Provide the [X, Y] coordinate of the cell's center where the given text is located.  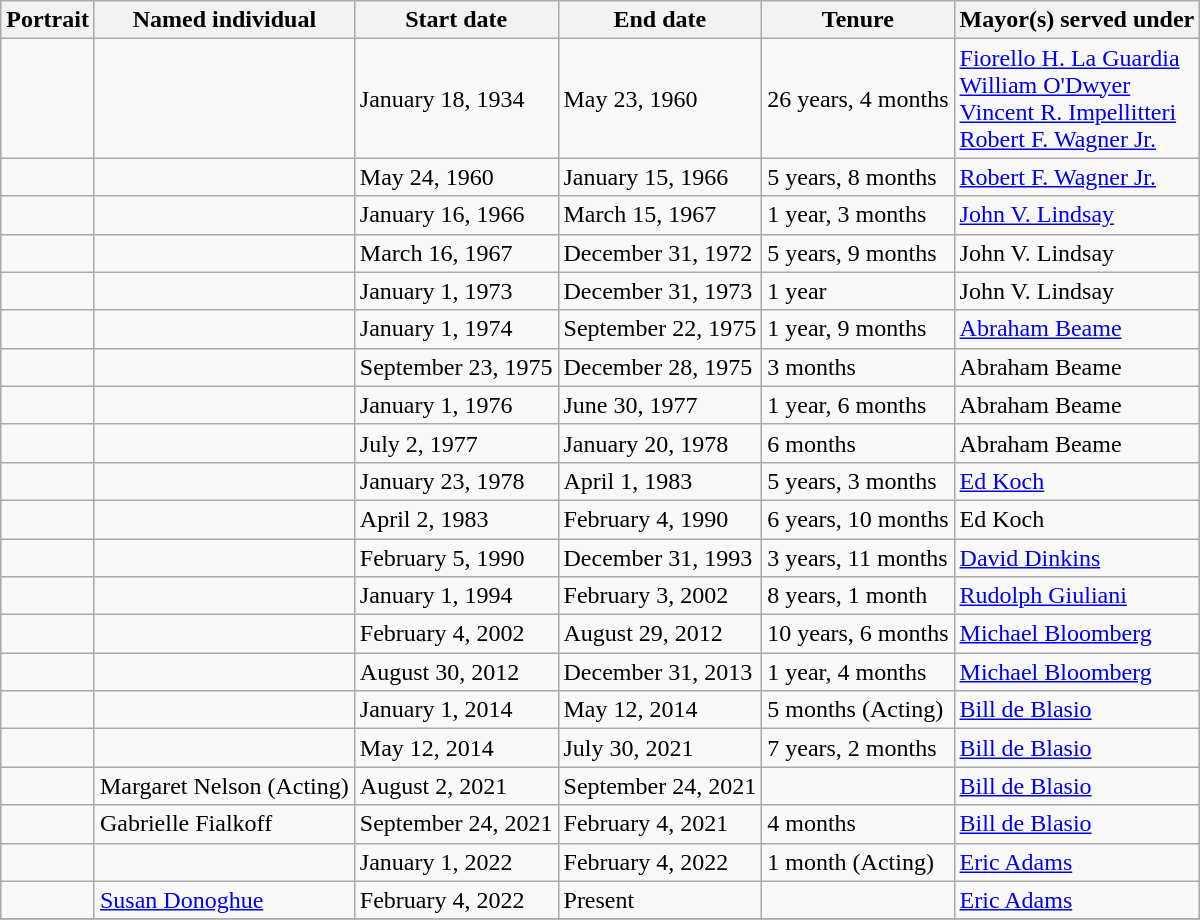
March 15, 1967 [660, 215]
26 years, 4 months [858, 98]
December 31, 1993 [660, 557]
1 month (Acting) [858, 862]
Rudolph Giuliani [1077, 596]
December 31, 1972 [660, 253]
6 months [858, 443]
September 22, 1975 [660, 329]
December 31, 1973 [660, 291]
7 years, 2 months [858, 748]
5 years, 9 months [858, 253]
April 1, 1983 [660, 481]
April 2, 1983 [456, 519]
December 31, 2013 [660, 672]
February 4, 2021 [660, 824]
3 months [858, 367]
January 1, 1974 [456, 329]
February 4, 1990 [660, 519]
David Dinkins [1077, 557]
January 1, 1976 [456, 405]
January 16, 1966 [456, 215]
5 years, 3 months [858, 481]
August 2, 2021 [456, 786]
August 30, 2012 [456, 672]
July 30, 2021 [660, 748]
1 year, 6 months [858, 405]
Tenure [858, 20]
5 years, 8 months [858, 177]
Robert F. Wagner Jr. [1077, 177]
1 year, 9 months [858, 329]
March 16, 1967 [456, 253]
Portrait [48, 20]
February 5, 1990 [456, 557]
Susan Donoghue [224, 900]
May 24, 1960 [456, 177]
February 4, 2002 [456, 634]
January 1, 1973 [456, 291]
May 23, 1960 [660, 98]
January 1, 1994 [456, 596]
January 20, 1978 [660, 443]
Named individual [224, 20]
Fiorello H. La GuardiaWilliam O'DwyerVincent R. ImpellitteriRobert F. Wagner Jr. [1077, 98]
July 2, 1977 [456, 443]
Present [660, 900]
1 year, 3 months [858, 215]
June 30, 1977 [660, 405]
January 1, 2014 [456, 710]
August 29, 2012 [660, 634]
End date [660, 20]
8 years, 1 month [858, 596]
January 23, 1978 [456, 481]
January 18, 1934 [456, 98]
January 15, 1966 [660, 177]
1 year, 4 months [858, 672]
6 years, 10 months [858, 519]
January 1, 2022 [456, 862]
1 year [858, 291]
Start date [456, 20]
10 years, 6 months [858, 634]
Mayor(s) served under [1077, 20]
4 months [858, 824]
Gabrielle Fialkoff [224, 824]
September 23, 1975 [456, 367]
December 28, 1975 [660, 367]
February 3, 2002 [660, 596]
5 months (Acting) [858, 710]
3 years, 11 months [858, 557]
Margaret Nelson (Acting) [224, 786]
